Return the [X, Y] coordinate for the center point of the cell that contains the specified text.  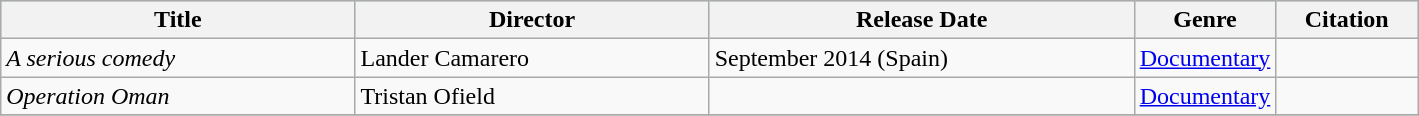
Citation [1347, 20]
Lander Camarero [532, 58]
September 2014 (Spain) [922, 58]
Title [178, 20]
Release Date [922, 20]
Director [532, 20]
Genre [1205, 20]
A serious comedy [178, 58]
Operation Oman [178, 96]
Tristan Ofield [532, 96]
